Output the [X, Y] coordinate of the center of the cell containing the given text.  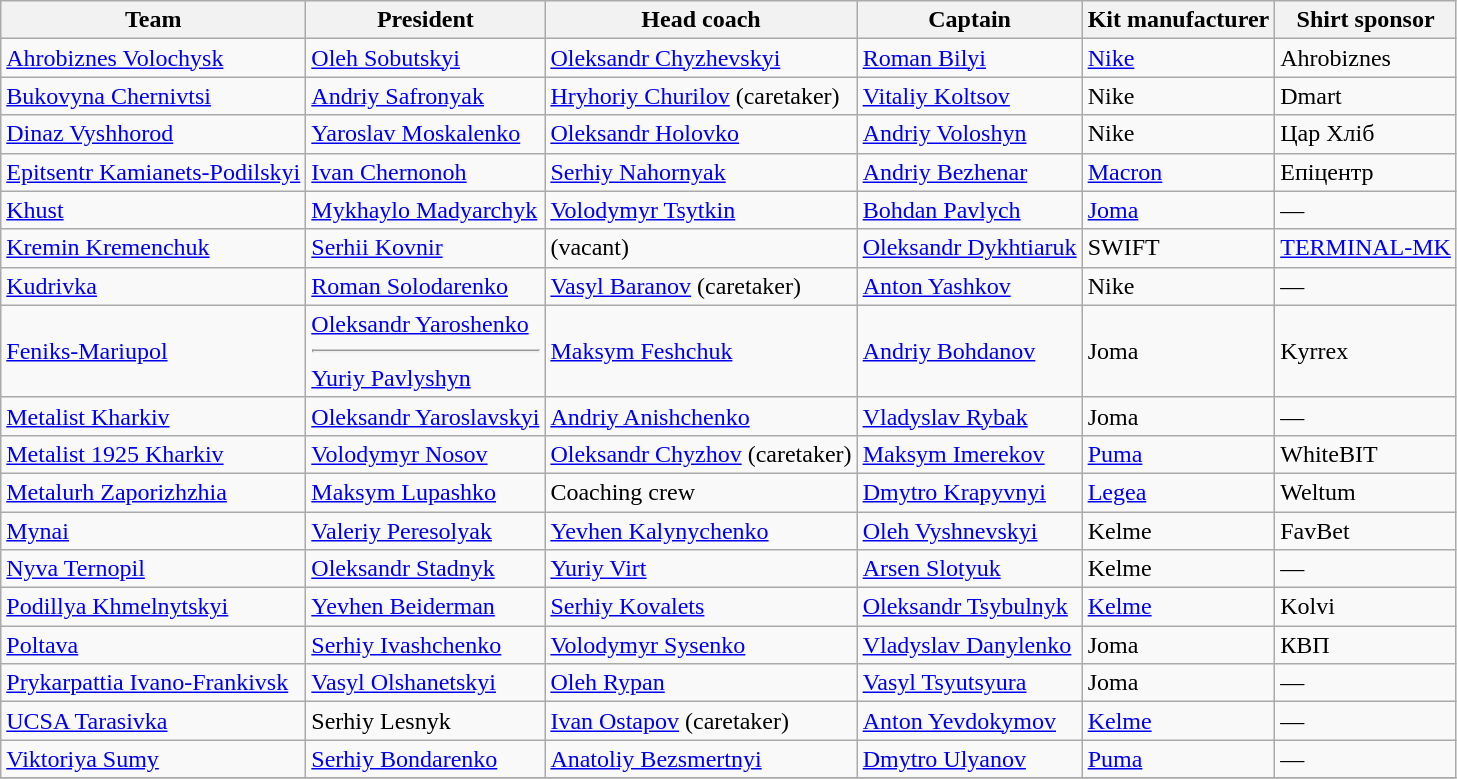
Ahrobiznes [1366, 58]
Епіцентр [1366, 172]
Serhii Kovnir [426, 248]
Ivan Chernonoh [426, 172]
КВП [1366, 645]
Ivan Ostapov (caretaker) [701, 721]
Andriy Bezhenar [970, 172]
Weltum [1366, 492]
Macron [1178, 172]
Serhiy Nahornyak [701, 172]
Shirt sponsor [1366, 20]
Poltava [154, 645]
Maksym Feshchuk [701, 351]
Volodymyr Tsytkin [701, 210]
Oleh Vyshnevskyi [970, 531]
Kolvi [1366, 607]
Serhiy Lesnyk [426, 721]
Serhiy Kovalets [701, 607]
(vacant) [701, 248]
WhiteBIT [1366, 454]
Khust [154, 210]
Kremin Kremenchuk [154, 248]
Serhiy Bondarenko [426, 759]
Oleksandr Yaroslavskyi [426, 416]
Volodymyr Sysenko [701, 645]
Hryhoriy Churilov (caretaker) [701, 96]
Yevhen Kalynychenko [701, 531]
TERMINAL-MK [1366, 248]
Цар Хліб [1366, 134]
Vasyl Tsyutsyura [970, 683]
UCSA Tarasivka [154, 721]
Kudrivka [154, 286]
Anton Yashkov [970, 286]
Metalist Kharkiv [154, 416]
Andriy Safronyak [426, 96]
Dmytro Ulyanov [970, 759]
Oleksandr Chyzhov (caretaker) [701, 454]
Team [154, 20]
Roman Solodarenko [426, 286]
Vitaliy Koltsov [970, 96]
Yaroslav Moskalenko [426, 134]
Mykhaylo Madyarchyk [426, 210]
Metalurh Zaporizhzhia [154, 492]
Legea [1178, 492]
Vasyl Baranov (caretaker) [701, 286]
Andriy Voloshyn [970, 134]
Bohdan Pavlych [970, 210]
Captain [970, 20]
Prykarpattia Ivano-Frankivsk [154, 683]
Oleksandr Holovko [701, 134]
Oleksandr YaroshenkoYuriy Pavlyshyn [426, 351]
Yevhen Beiderman [426, 607]
Oleksandr Dykhtiaruk [970, 248]
Arsen Slotyuk [970, 569]
Valeriy Peresolyak [426, 531]
Podillya Khmelnytskyi [154, 607]
Head coach [701, 20]
Anton Yevdokymov [970, 721]
Viktoriya Sumy [154, 759]
Dmart [1366, 96]
Coaching crew [701, 492]
Maksym Imerekov [970, 454]
Metalist 1925 Kharkiv [154, 454]
Volodymyr Nosov [426, 454]
Vladyslav Rybak [970, 416]
Serhiy Ivashchenko [426, 645]
Andriy Bohdanov [970, 351]
Oleksandr Stadnyk [426, 569]
Dmytro Krapyvnyi [970, 492]
Yuriy Virt [701, 569]
Oleksandr Tsybulnyk [970, 607]
Feniks-Mariupol [154, 351]
Epitsentr Kamianets-Podilskyi [154, 172]
Mynai [154, 531]
Oleh Rypan [701, 683]
Bukovyna Chernivtsi [154, 96]
Roman Bilyi [970, 58]
Oleh Sobutskyi [426, 58]
FavBet [1366, 531]
Kit manufacturer [1178, 20]
Dinaz Vyshhorod [154, 134]
Vladyslav Danylenko [970, 645]
President [426, 20]
SWIFT [1178, 248]
Oleksandr Chyzhevskyi [701, 58]
Anatoliy Bezsmertnyi [701, 759]
Kyrrex [1366, 351]
Maksym Lupashko [426, 492]
Nyva Ternopil [154, 569]
Ahrobiznes Volochysk [154, 58]
Vasyl Olshanetskyi [426, 683]
Andriy Anishchenko [701, 416]
